Pinpoint the cell where the given text exists, returning its [X, Y] midpoint coordinate. 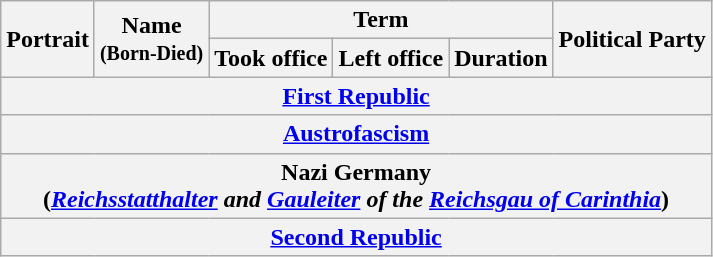
Austrofascism [356, 134]
Second Republic [356, 237]
First Republic [356, 96]
Portrait [48, 39]
Took office [271, 58]
Nazi Germany(Reichsstatthalter and Gauleiter of the Reichsgau of Carinthia) [356, 186]
Political Party [632, 39]
Left office [391, 58]
Duration [501, 58]
Name(Born-Died) [151, 39]
Term [381, 20]
